Detect which cell encompasses the target text, then output its (X, Y) center coordinate. 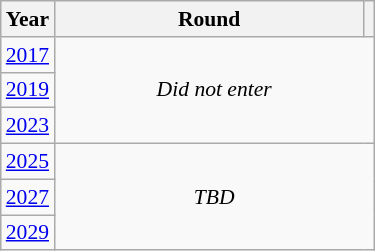
2029 (28, 233)
Did not enter (214, 90)
TBD (214, 198)
Year (28, 19)
2025 (28, 162)
2027 (28, 197)
2023 (28, 126)
2019 (28, 90)
Round (209, 19)
2017 (28, 55)
